Search for the cell housing the specified text and yield its [X, Y] center coordinate. 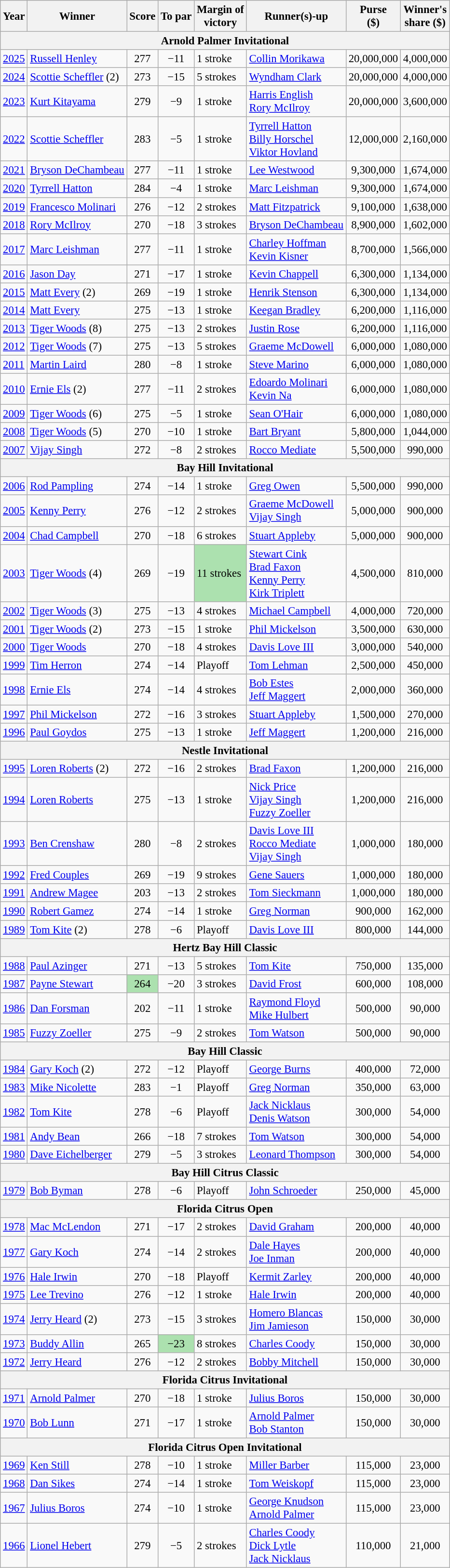
250,000 [373, 1191]
1982 [14, 1112]
450,000 [425, 665]
2019 [14, 207]
Tyrrell Hatton Billy Horschel Viktor Hovland [296, 139]
Martin Laird [77, 364]
1986 [14, 1008]
Bob Lunn [77, 1422]
2005 [14, 511]
1969 [14, 1465]
2007 [14, 450]
3,000,000 [373, 647]
−1 [177, 1087]
630,000 [425, 629]
2023 [14, 101]
Michael Campbell [296, 611]
1979 [14, 1191]
1992 [14, 875]
1976 [14, 1276]
Jerry Heard [77, 1362]
810,000 [425, 573]
Paul Goydos [77, 732]
2016 [14, 274]
Matt Every [77, 310]
1974 [14, 1319]
1996 [14, 732]
Harris English Rory McIlroy [296, 101]
2024 [14, 77]
Keegan Bradley [296, 310]
1972 [14, 1362]
Florida Citrus Invitational [225, 1380]
2000 [14, 647]
9,100,000 [373, 207]
Ben Crenshaw [77, 844]
Hertz Bay Hill Classic [225, 947]
1,638,000 [425, 207]
2008 [14, 432]
600,000 [373, 983]
Tim Herron [77, 665]
1983 [14, 1087]
Rory McIlroy [77, 225]
Tom Sieckmann [296, 893]
2,160,000 [425, 139]
2001 [14, 629]
63,000 [425, 1087]
Tiger Woods (5) [77, 432]
Fred Couples [77, 875]
11 strokes [221, 573]
Edoardo Molinari Kevin Na [296, 389]
1990 [14, 911]
Tiger Woods [77, 647]
Miller Barber [296, 1465]
2015 [14, 292]
1989 [14, 930]
Greg Owen [296, 486]
Bob Byman [77, 1191]
Ernie Els (2) [77, 389]
135,000 [425, 966]
Lee Trevino [77, 1294]
9 strokes [221, 875]
6 strokes [221, 535]
2017 [14, 250]
266 [143, 1137]
Bob Estes Jeff Maggert [296, 690]
1,602,000 [425, 225]
45,000 [425, 1191]
Gene Sauers [296, 875]
1967 [14, 1508]
Homero Blancas Jim Jamieson [296, 1319]
Nick Price Vijay Singh Fuzzy Zoeller [296, 800]
4,500,000 [373, 573]
Chad Campbell [77, 535]
Mac McLendon [77, 1227]
Payne Stewart [77, 983]
Kenny Perry [77, 511]
Brad Faxon [296, 769]
21,000 [425, 1546]
Dan Forsman [77, 1008]
−4 [177, 188]
2021 [14, 170]
Robert Gamez [77, 911]
8,700,000 [373, 250]
5,800,000 [373, 432]
1977 [14, 1252]
3,500,000 [373, 629]
−23 [177, 1344]
Matt Every (2) [77, 292]
1980 [14, 1155]
Tiger Woods (6) [77, 414]
Graeme McDowell [296, 346]
1973 [14, 1344]
Matt Fitzpatrick [296, 207]
2,500,000 [373, 665]
Lionel Hebert [77, 1546]
1987 [14, 983]
Raymond Floyd Mike Hulbert [296, 1008]
2003 [14, 573]
1978 [14, 1227]
Ernie Els [77, 690]
Bay Hill Citrus Classic [225, 1173]
2002 [14, 611]
1988 [14, 966]
Bay Hill Invitational [225, 468]
Charles Coody Dick Lytle Jack Nicklaus [296, 1546]
800,000 [373, 930]
1,500,000 [373, 714]
Rod Pampling [77, 486]
Lee Westwood [296, 170]
265 [143, 1344]
Runner(s)-up [296, 16]
540,000 [425, 647]
Tiger Woods (4) [77, 573]
2020 [14, 188]
1970 [14, 1422]
12,000,000 [373, 139]
144,000 [425, 930]
Nestle Invitational [225, 751]
Jeff Maggert [296, 732]
Francesco Molinari [77, 207]
2013 [14, 328]
Bay Hill Classic [225, 1051]
2025 [14, 59]
8 strokes [221, 1344]
David Graham [296, 1227]
Scottie Scheffler [77, 139]
350,000 [373, 1087]
Arnold Palmer Invitational [225, 41]
1995 [14, 769]
Henrik Stenson [296, 292]
1971 [14, 1398]
1999 [14, 665]
Graeme McDowell Vijay Singh [296, 511]
Charley Hoffman Kevin Kisner [296, 250]
Tom Weiskopf [296, 1484]
Tom Kite (2) [77, 930]
1968 [14, 1484]
Tyrrell Hatton [77, 188]
Russell Henley [77, 59]
Margin ofvictory [221, 16]
3,600,000 [425, 101]
Vijay Singh [77, 450]
Purse($) [373, 16]
2,000,000 [373, 690]
Tiger Woods (3) [77, 611]
Fuzzy Zoeller [77, 1033]
George Knudson Arnold Palmer [296, 1508]
Mike Nicolette [77, 1087]
110,000 [373, 1546]
1981 [14, 1137]
Kevin Chappell [296, 274]
1997 [14, 714]
2012 [14, 346]
400,000 [373, 1069]
Davis Love III Rocco Mediate Vijay Singh [296, 844]
Scottie Scheffler (2) [77, 77]
Dave Eichelberger [77, 1155]
Andy Bean [77, 1137]
1998 [14, 690]
Jason Day [77, 274]
Stewart Cink Brad Faxon Kenny Perry Kirk Triplett [296, 573]
Dale Hayes Joe Inman [296, 1252]
To par [177, 16]
Rocco Mediate [296, 450]
Arnold Palmer Bob Stanton [296, 1422]
Sean O'Hair [296, 414]
Jerry Heard (2) [77, 1319]
2009 [14, 414]
David Frost [296, 983]
Charles Coody [296, 1344]
2011 [14, 364]
1993 [14, 844]
Kurt Kitayama [77, 101]
Ken Still [77, 1465]
Leonard Thompson [296, 1155]
1,566,000 [425, 250]
1994 [14, 800]
1984 [14, 1069]
202 [143, 1008]
Arnold Palmer [77, 1398]
Gary Koch (2) [77, 1069]
2018 [14, 225]
1,044,000 [425, 432]
750,000 [373, 966]
Tom Lehman [296, 665]
720,000 [425, 611]
Steve Marino [296, 364]
360,000 [425, 690]
2014 [14, 310]
8,900,000 [373, 225]
2010 [14, 389]
2004 [14, 535]
−20 [177, 983]
Andrew Magee [77, 893]
2006 [14, 486]
Justin Rose [296, 328]
Loren Roberts (2) [77, 769]
108,000 [425, 983]
162,000 [425, 911]
Wyndham Clark [296, 77]
Jack Nicklaus Denis Watson [296, 1112]
284 [143, 188]
Kermit Zarley [296, 1276]
Winner [77, 16]
Florida Citrus Open Invitational [225, 1448]
Year [14, 16]
Tiger Woods (8) [77, 328]
Florida Citrus Open [225, 1209]
2022 [14, 139]
Tiger Woods (7) [77, 346]
Buddy Allin [77, 1344]
Tiger Woods (2) [77, 629]
1985 [14, 1033]
1991 [14, 893]
Winner'sshare ($) [425, 16]
Dan Sikes [77, 1484]
264 [143, 983]
1966 [14, 1546]
Bart Bryant [296, 432]
1975 [14, 1294]
7 strokes [221, 1137]
203 [143, 893]
Score [143, 16]
72,000 [425, 1069]
Paul Azinger [77, 966]
Bobby Mitchell [296, 1362]
John Schroeder [296, 1191]
270,000 [425, 714]
Loren Roberts [77, 800]
George Burns [296, 1069]
Collin Morikawa [296, 59]
Gary Koch [77, 1252]
